Return the (X, Y) coordinate for the center point of the cell that contains the specified text.  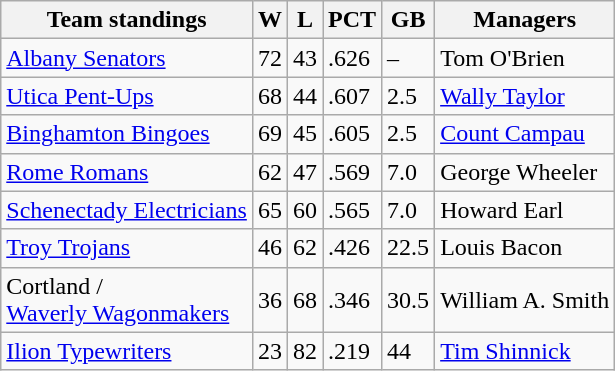
82 (304, 351)
– (408, 58)
L (304, 20)
Managers (525, 20)
46 (270, 248)
W (270, 20)
47 (304, 172)
Tim Shinnick (525, 351)
Rome Romans (127, 172)
45 (304, 134)
43 (304, 58)
72 (270, 58)
23 (270, 351)
69 (270, 134)
Schenectady Electricians (127, 210)
Team standings (127, 20)
22.5 (408, 248)
Louis Bacon (525, 248)
.626 (352, 58)
.346 (352, 300)
30.5 (408, 300)
60 (304, 210)
Utica Pent-Ups (127, 96)
Albany Senators (127, 58)
GB (408, 20)
Count Campau (525, 134)
36 (270, 300)
65 (270, 210)
Tom O'Brien (525, 58)
.607 (352, 96)
.565 (352, 210)
Wally Taylor (525, 96)
.569 (352, 172)
.426 (352, 248)
PCT (352, 20)
.219 (352, 351)
Ilion Typewriters (127, 351)
Howard Earl (525, 210)
William A. Smith (525, 300)
.605 (352, 134)
Cortland / Waverly Wagonmakers (127, 300)
George Wheeler (525, 172)
Troy Trojans (127, 248)
Binghamton Bingoes (127, 134)
